For the text-containing cell, return its midpoint in (X, Y) coordinate format. 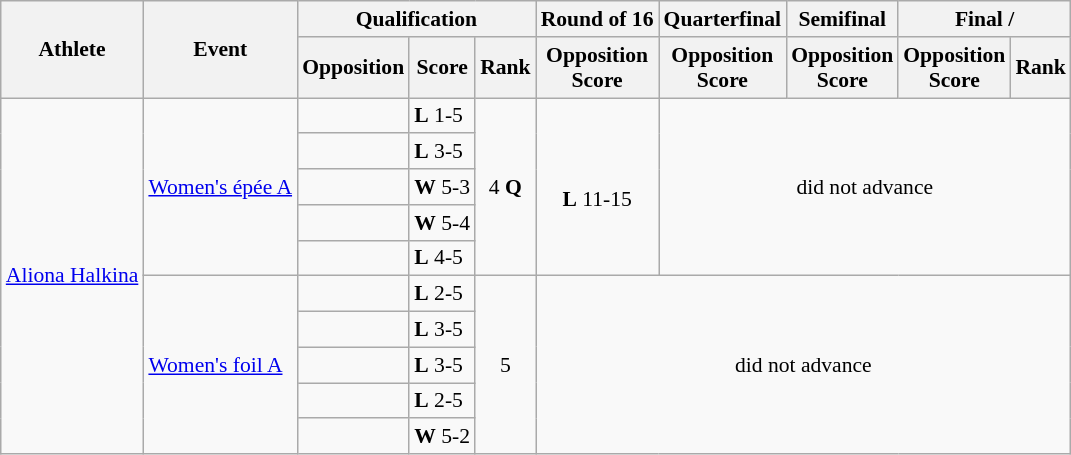
Round of 16 (598, 19)
W 5-4 (442, 223)
W 5-2 (442, 437)
L 1-5 (442, 116)
Quarterfinal (723, 19)
W 5-3 (442, 187)
Athlete (72, 50)
Women's épée A (220, 187)
L 11-15 (598, 187)
L 4-5 (442, 258)
Aliona Halkina (72, 276)
Women's foil A (220, 365)
Event (220, 50)
Final / (984, 19)
Qualification (416, 19)
Semifinal (842, 19)
Score (442, 68)
Opposition (353, 68)
4 Q (506, 187)
5 (506, 365)
